From the cell containing the given text, extract its center point as [x, y] coordinate. 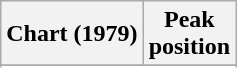
Peakposition [189, 34]
Chart (1979) [72, 34]
